Determine the (x, y) coordinate at the center of the cell enclosing the given text.  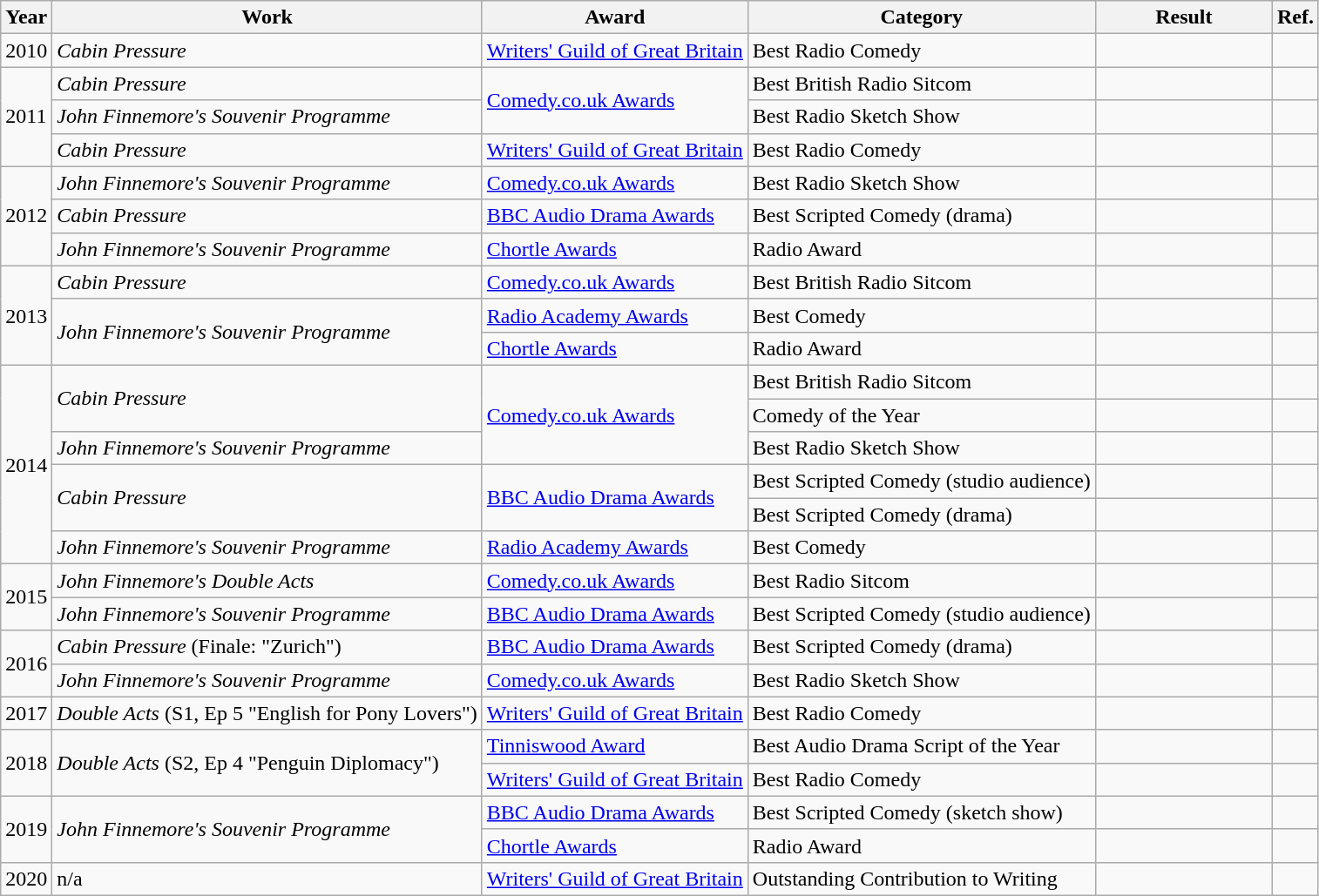
2020 (26, 879)
Best Scripted Comedy (sketch show) (922, 812)
Best Audio Drama Script of the Year (922, 746)
2019 (26, 829)
John Finnemore's Double Acts (267, 581)
Award (615, 17)
Work (267, 17)
Category (922, 17)
2016 (26, 664)
2012 (26, 216)
Outstanding Contribution to Writing (922, 879)
Cabin Pressure (Finale: "Zurich") (267, 647)
2011 (26, 117)
2010 (26, 51)
Year (26, 17)
2013 (26, 315)
Double Acts (S2, Ep 4 "Penguin Diplomacy") (267, 763)
Comedy of the Year (922, 415)
Result (1183, 17)
Best Radio Sitcom (922, 581)
2018 (26, 763)
Ref. (1295, 17)
2017 (26, 713)
2014 (26, 464)
2015 (26, 597)
Tinniswood Award (615, 746)
n/a (267, 879)
Double Acts (S1, Ep 5 "English for Pony Lovers") (267, 713)
